Return [x, y] of the center of cell containing provided text 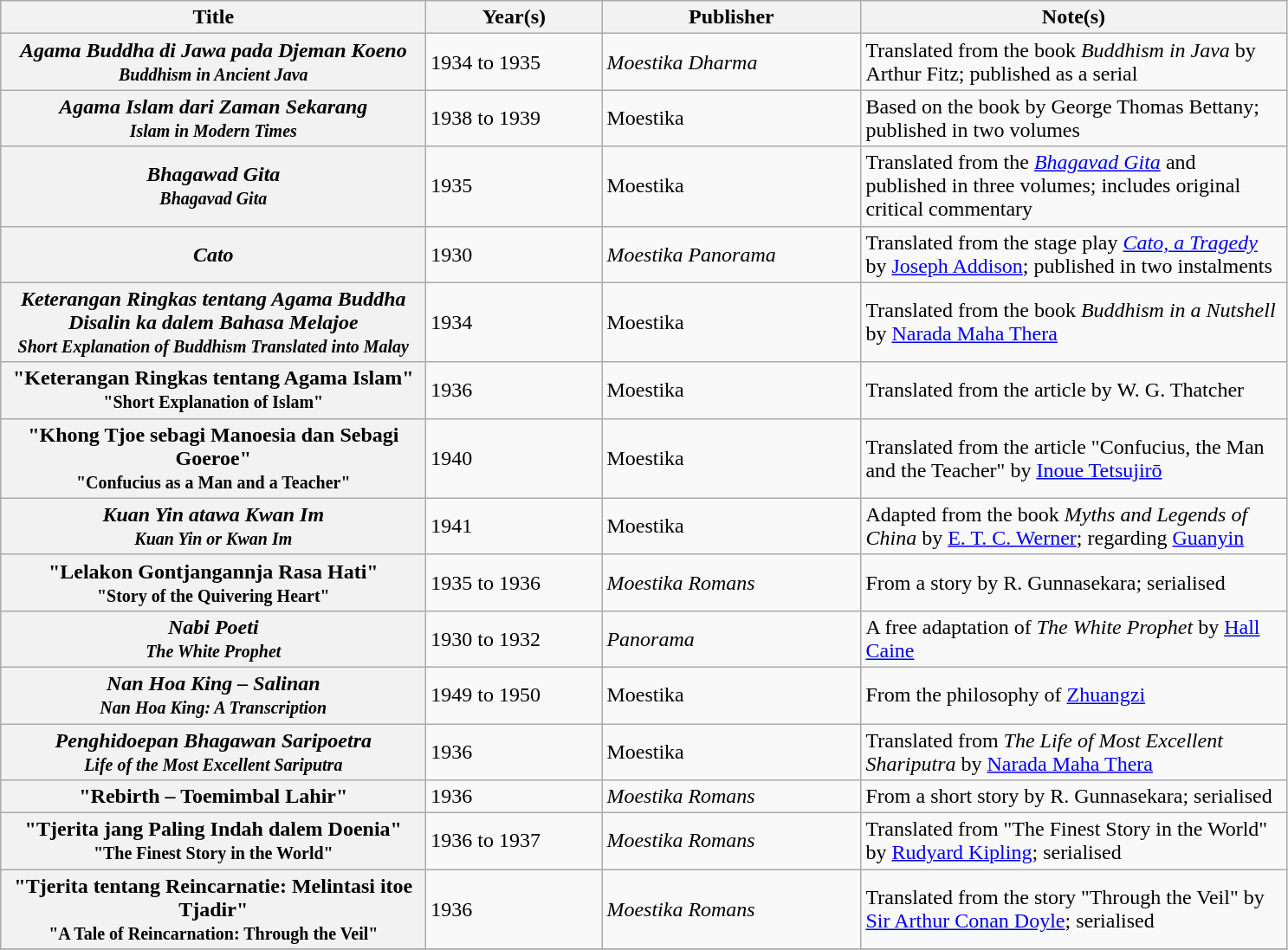
Keterangan Ringkas tentang Agama Buddha Disalin ka dalem Bahasa MelajoeShort Explanation of Buddhism Translated into Malay [213, 322]
Translated from the stage play Cato, a Tragedy by Joseph Addison; published in two instalments [1074, 255]
1949 to 1950 [515, 695]
Adapted from the book Myths and Legends of China by E. T. C. Werner; regarding Guanyin [1074, 527]
1935 [515, 186]
Moestika Dharma [731, 62]
1934 [515, 322]
Translated from the story "Through the Veil" by Sir Arthur Conan Doyle; serialised [1074, 909]
A free adaptation of The White Prophet by Hall Caine [1074, 639]
From a story by R. Gunnasekara; serialised [1074, 582]
1941 [515, 527]
Nabi PoetiThe White Prophet [213, 639]
From the philosophy of Zhuangzi [1074, 695]
Panorama [731, 639]
"Khong Tjoe sebagi Manoesia dan Sebagi Goeroe""Confucius as a Man and a Teacher" [213, 458]
Translated from "The Finest Story in the World" by Rudyard Kipling; serialised [1074, 842]
Kuan Yin atawa Kwan ImKuan Yin or Kwan Im [213, 527]
Based on the book by George Thomas Bettany; published in two volumes [1074, 118]
"Tjerita jang Paling Indah dalem Doenia""The Finest Story in the World" [213, 842]
Title [213, 17]
Note(s) [1074, 17]
"Tjerita tentang Reincarnatie: Melintasi itoe Tjadir""A Tale of Reincarnation: Through the Veil" [213, 909]
Translated from the book Buddhism in Java by Arthur Fitz; published as a serial [1074, 62]
"Rebirth – Toemimbal Lahir" [213, 797]
"Lelakon Gontjangannja Rasa Hati""Story of the Quivering Heart" [213, 582]
From a short story by R. Gunnasekara; serialised [1074, 797]
Translated from the article "Confucius, the Man and the Teacher" by Inoue Tetsujirō [1074, 458]
Translated from the book Buddhism in a Nutshell by Narada Maha Thera [1074, 322]
Agama Islam dari Zaman SekarangIslam in Modern Times [213, 118]
Agama Buddha di Jawa pada Djeman KoenoBuddhism in Ancient Java [213, 62]
"Keterangan Ringkas tentang Agama Islam""Short Explanation of Islam" [213, 390]
1930 [515, 255]
1938 to 1939 [515, 118]
1930 to 1932 [515, 639]
1935 to 1936 [515, 582]
Translated from the article by W. G. Thatcher [1074, 390]
1940 [515, 458]
Bhagawad GitaBhagavad Gita [213, 186]
Translated from The Life of Most Excellent Shariputra by Narada Maha Thera [1074, 752]
1934 to 1935 [515, 62]
Translated from the Bhagavad Gita and published in three volumes; includes original critical commentary [1074, 186]
Year(s) [515, 17]
Moestika Panorama [731, 255]
Cato [213, 255]
Penghidoepan Bhagawan SaripoetraLife of the Most Excellent Sariputra [213, 752]
1936 to 1937 [515, 842]
Publisher [731, 17]
Nan Hoa King – SalinanNan Hoa King: A Transcription [213, 695]
